Return (X, Y) of the center of cell containing provided text 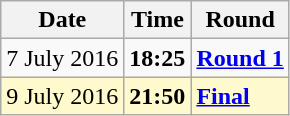
Final (240, 96)
Round (240, 20)
21:50 (158, 96)
18:25 (158, 58)
Date (62, 20)
Round 1 (240, 58)
7 July 2016 (62, 58)
9 July 2016 (62, 96)
Time (158, 20)
